Detect which cell encompasses the target text, then output its (X, Y) center coordinate. 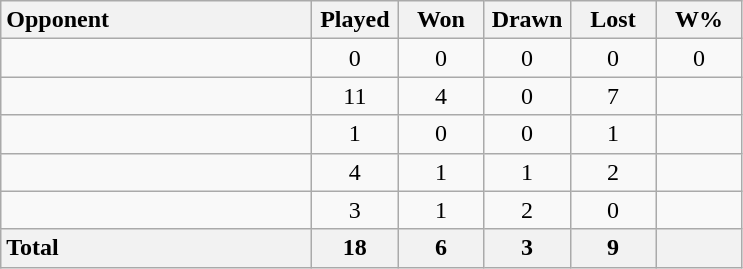
W% (699, 20)
11 (355, 96)
6 (441, 248)
Total (156, 248)
Won (441, 20)
Played (355, 20)
Opponent (156, 20)
Lost (613, 20)
Drawn (527, 20)
7 (613, 96)
9 (613, 248)
18 (355, 248)
